Pinpoint the cell where the given text exists, returning its [x, y] midpoint coordinate. 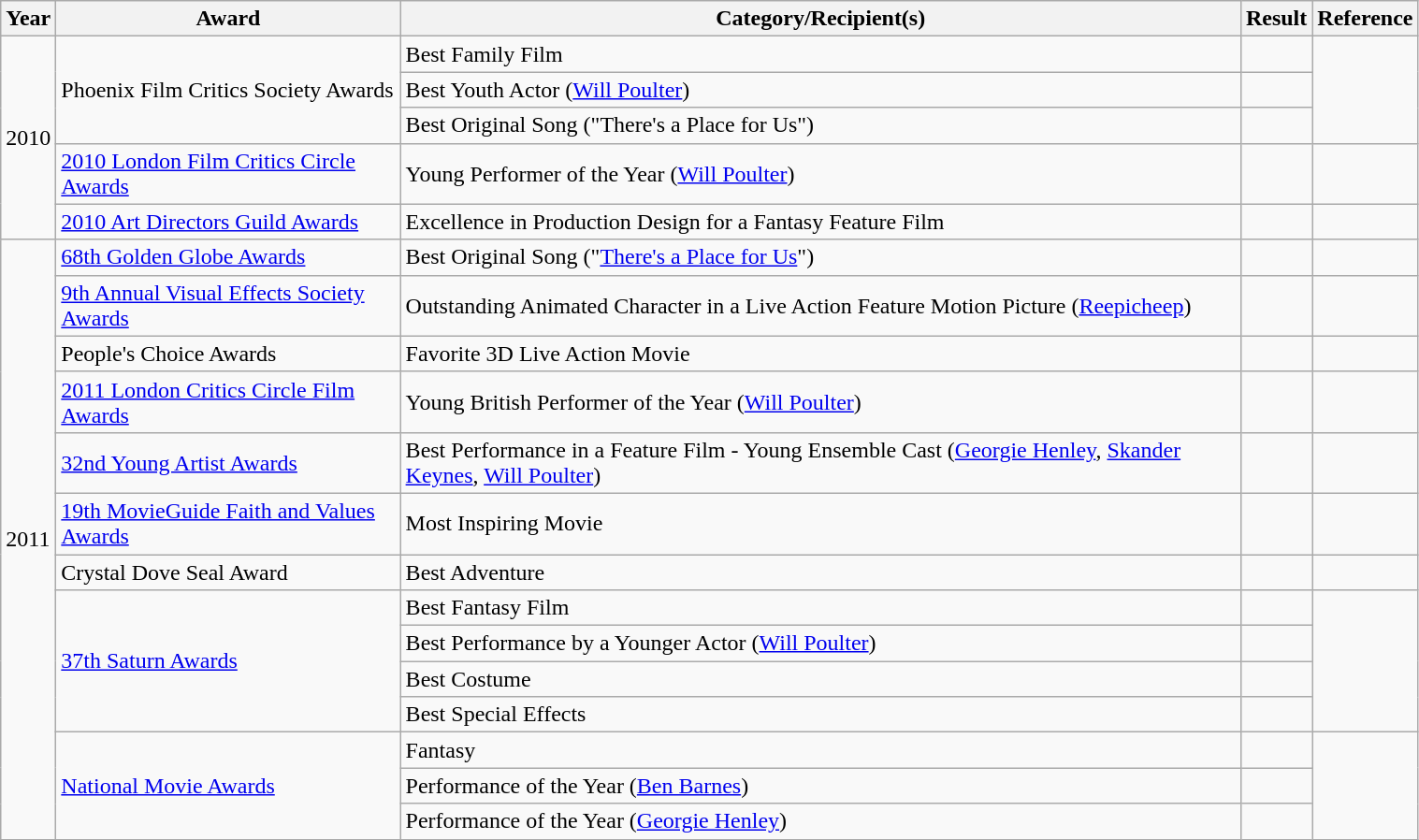
Best Performance in a Feature Film - Young Ensemble Cast (Georgie Henley, Skander Keynes, Will Poulter) [820, 462]
2011 London Critics Circle Film Awards [228, 402]
National Movie Awards [228, 786]
2010 Art Directors Guild Awards [228, 222]
Best Fantasy Film [820, 608]
Award [228, 19]
Most Inspiring Movie [820, 524]
32nd Young Artist Awards [228, 462]
Best Costume [820, 679]
9th Annual Visual Effects Society Awards [228, 305]
2010 London Film Critics Circle Awards [228, 174]
Best Adventure [820, 572]
Result [1276, 19]
Young Performer of the Year (Will Poulter) [820, 174]
Reference [1366, 19]
Category/Recipient(s) [820, 19]
People's Choice Awards [228, 354]
Young British Performer of the Year (Will Poulter) [820, 402]
Crystal Dove Seal Award [228, 572]
Best Performance by a Younger Actor (Will Poulter) [820, 644]
2010 [28, 138]
Best Special Effects [820, 715]
19th MovieGuide Faith and Values Awards [228, 524]
Best Youth Actor (Will Poulter) [820, 90]
Performance of the Year (Georgie Henley) [820, 821]
Performance of the Year (Ben Barnes) [820, 786]
Favorite 3D Live Action Movie [820, 354]
68th Golden Globe Awards [228, 257]
Excellence in Production Design for a Fantasy Feature Film [820, 222]
Phoenix Film Critics Society Awards [228, 90]
37th Saturn Awards [228, 661]
Outstanding Animated Character in a Live Action Feature Motion Picture (Reepicheep) [820, 305]
2011 [28, 539]
Fantasy [820, 750]
Best Family Film [820, 54]
Year [28, 19]
